Identify which cell holds the provided text, then report its [X, Y] central coordinate. 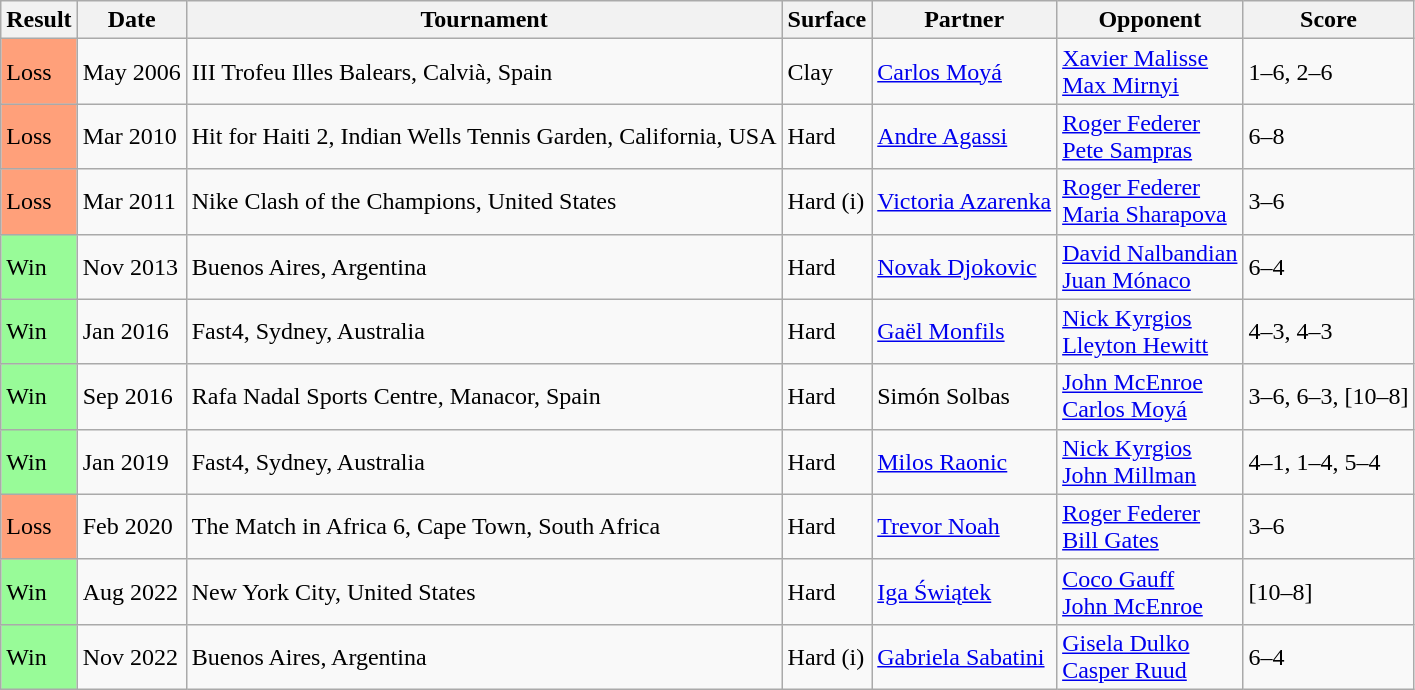
Partner [964, 20]
Nov 2022 [132, 656]
Tournament [484, 20]
Simón Solbas [964, 396]
4–3, 4–3 [1328, 332]
Milos Raonic [964, 462]
Clay [827, 72]
Hit for Haiti 2, Indian Wells Tennis Garden, California, USA [484, 136]
4–1, 1–4, 5–4 [1328, 462]
New York City, United States [484, 592]
Andre Agassi [964, 136]
Carlos Moyá [964, 72]
Nov 2013 [132, 266]
Mar 2011 [132, 202]
III Trofeu Illes Balears, Calvià, Spain [484, 72]
6–8 [1328, 136]
Opponent [1150, 20]
May 2006 [132, 72]
Nick Kyrgios John Millman [1150, 462]
Result [39, 20]
John McEnroe Carlos Moyá [1150, 396]
Date [132, 20]
Coco Gauff John McEnroe [1150, 592]
David Nalbandian Juan Mónaco [1150, 266]
Roger Federer Pete Sampras [1150, 136]
Nike Clash of the Champions, United States [484, 202]
Gisela Dulko Casper Ruud [1150, 656]
Roger Federer Bill Gates [1150, 526]
Xavier Malisse Max Mirnyi [1150, 72]
Trevor Noah [964, 526]
Rafa Nadal Sports Centre, Manacor, Spain [484, 396]
[10–8] [1328, 592]
Aug 2022 [132, 592]
Roger Federer Maria Sharapova [1150, 202]
Novak Djokovic [964, 266]
Sep 2016 [132, 396]
Gabriela Sabatini [964, 656]
Score [1328, 20]
Nick Kyrgios Lleyton Hewitt [1150, 332]
The Match in Africa 6, Cape Town, South Africa [484, 526]
Victoria Azarenka [964, 202]
Mar 2010 [132, 136]
Jan 2016 [132, 332]
3–6, 6–3, [10–8] [1328, 396]
Feb 2020 [132, 526]
1–6, 2–6 [1328, 72]
Surface [827, 20]
Gaël Monfils [964, 332]
Iga Świątek [964, 592]
Jan 2019 [132, 462]
